Pinpoint the cell where the given text exists, returning its [X, Y] midpoint coordinate. 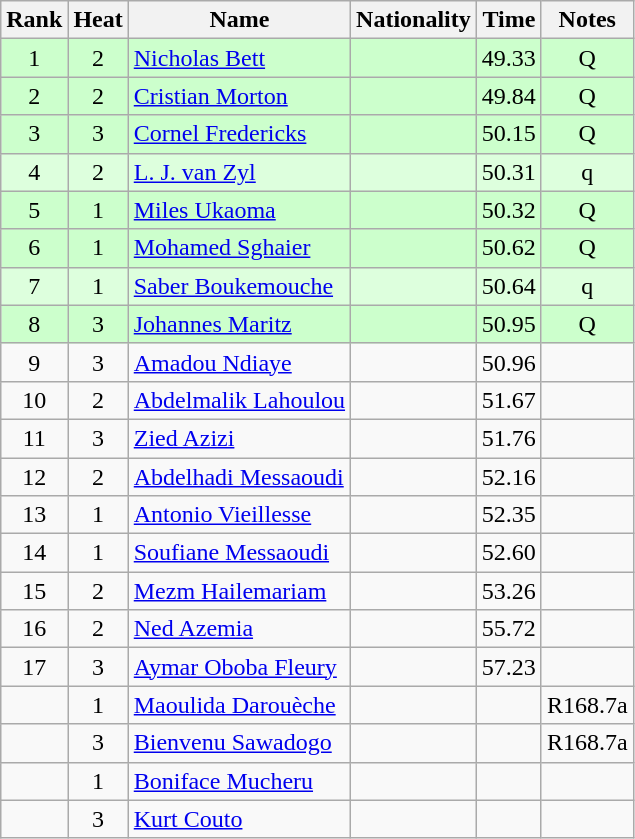
Johannes Maritz [239, 324]
Abdelmalik Lahoulou [239, 400]
10 [34, 400]
Abdelhadi Messaoudi [239, 477]
50.15 [508, 134]
12 [34, 477]
14 [34, 553]
Heat [98, 20]
Cristian Morton [239, 96]
Amadou Ndiaye [239, 362]
Aymar Oboba Fleury [239, 667]
50.95 [508, 324]
Zied Azizi [239, 438]
Name [239, 20]
Maoulida Darouèche [239, 705]
50.62 [508, 248]
Bienvenu Sawadogo [239, 743]
57.23 [508, 667]
4 [34, 172]
52.16 [508, 477]
52.35 [508, 515]
53.26 [508, 591]
Mohamed Sghaier [239, 248]
5 [34, 210]
11 [34, 438]
Nationality [414, 20]
50.32 [508, 210]
55.72 [508, 629]
17 [34, 667]
50.31 [508, 172]
6 [34, 248]
50.96 [508, 362]
Rank [34, 20]
Miles Ukaoma [239, 210]
51.67 [508, 400]
9 [34, 362]
Nicholas Bett [239, 58]
Saber Boukemouche [239, 286]
16 [34, 629]
Mezm Hailemariam [239, 591]
L. J. van Zyl [239, 172]
7 [34, 286]
52.60 [508, 553]
51.76 [508, 438]
Soufiane Messaoudi [239, 553]
Boniface Mucheru [239, 781]
Notes [587, 20]
15 [34, 591]
8 [34, 324]
49.84 [508, 96]
Cornel Fredericks [239, 134]
13 [34, 515]
Ned Azemia [239, 629]
Kurt Couto [239, 819]
Time [508, 20]
49.33 [508, 58]
Antonio Vieillesse [239, 515]
50.64 [508, 286]
